Capture the cell that displays the provided text and extract its (x, y) central coordinate. 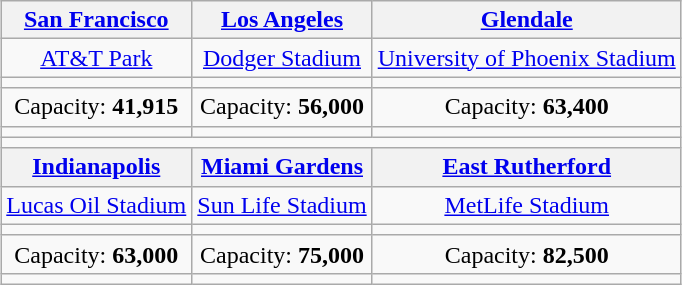
Capacity: 63,000 (96, 254)
San Francisco (96, 20)
Capacity: 63,400 (526, 107)
University of Phoenix Stadium (526, 58)
Capacity: 41,915 (96, 107)
Dodger Stadium (282, 58)
Sun Life Stadium (282, 205)
Indianapolis (96, 167)
Glendale (526, 20)
Miami Gardens (282, 167)
MetLife Stadium (526, 205)
Lucas Oil Stadium (96, 205)
Capacity: 82,500 (526, 254)
AT&T Park (96, 58)
Los Angeles (282, 20)
East Rutherford (526, 167)
Capacity: 75,000 (282, 254)
Capacity: 56,000 (282, 107)
